Return (X, Y) of the center of cell containing provided text 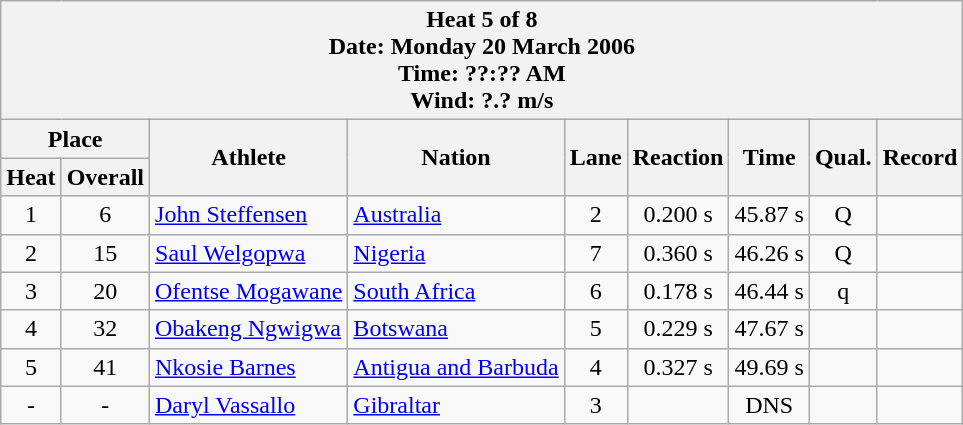
Saul Welgopwa (249, 253)
47.67 s (769, 329)
Reaction (678, 158)
Heat (31, 177)
0.200 s (678, 215)
Obakeng Ngwigwa (249, 329)
Nkosie Barnes (249, 367)
41 (105, 367)
John Steffensen (249, 215)
Athlete (249, 158)
Gibraltar (456, 405)
Place (76, 139)
South Africa (456, 291)
Time (769, 158)
0.360 s (678, 253)
Qual. (843, 158)
Lane (596, 158)
0.178 s (678, 291)
45.87 s (769, 215)
Australia (456, 215)
Overall (105, 177)
DNS (769, 405)
0.327 s (678, 367)
Record (920, 158)
20 (105, 291)
Nation (456, 158)
Ofentse Mogawane (249, 291)
46.44 s (769, 291)
q (843, 291)
Heat 5 of 8 Date: Monday 20 March 2006 Time: ??:?? AM Wind: ?.? m/s (482, 60)
46.26 s (769, 253)
Nigeria (456, 253)
32 (105, 329)
0.229 s (678, 329)
Antigua and Barbuda (456, 367)
7 (596, 253)
Botswana (456, 329)
1 (31, 215)
15 (105, 253)
49.69 s (769, 367)
Daryl Vassallo (249, 405)
